Scan for the cell matching the given text and deliver its (X, Y) coordinate at center. 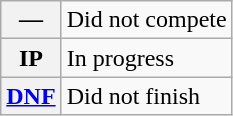
IP (31, 58)
Did not finish (146, 96)
In progress (146, 58)
— (31, 20)
Did not compete (146, 20)
DNF (31, 96)
